Capture the cell that displays the provided text and extract its (x, y) central coordinate. 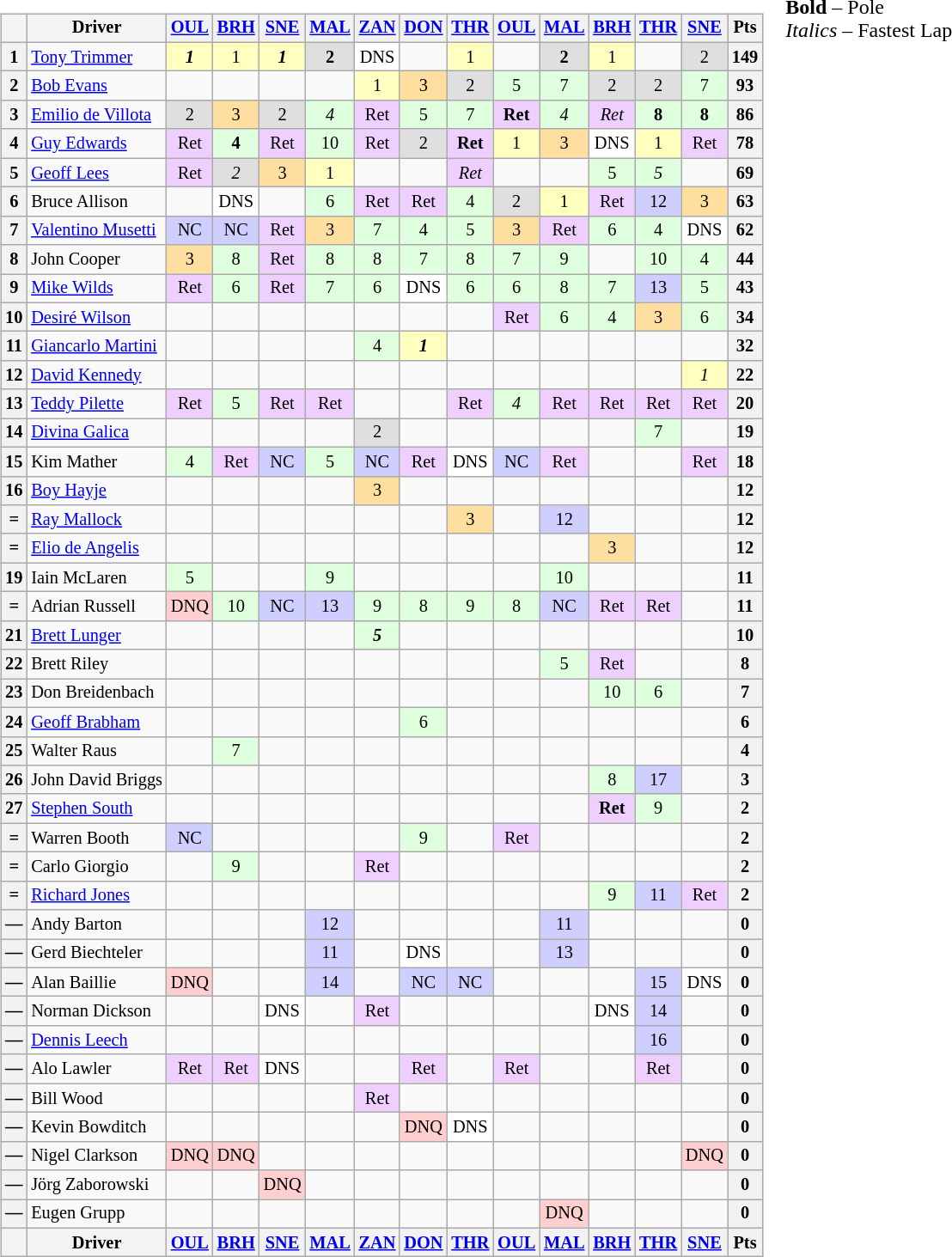
Norman Dickson (96, 1011)
Richard Jones (96, 895)
Geoff Lees (96, 173)
18 (745, 461)
Adrian Russell (96, 607)
Guy Edwards (96, 143)
Stephen South (96, 809)
David Kennedy (96, 375)
27 (14, 809)
62 (745, 230)
Warren Booth (96, 838)
Carlo Giorgio (96, 867)
34 (745, 317)
23 (14, 693)
Mike Wilds (96, 289)
25 (14, 751)
Kevin Bowditch (96, 1127)
93 (745, 86)
Walter Raus (96, 751)
Dennis Leech (96, 1040)
26 (14, 780)
Tony Trimmer (96, 57)
Bruce Allison (96, 202)
Bill Wood (96, 1098)
Eugen Grupp (96, 1214)
Desiré Wilson (96, 317)
Giancarlo Martini (96, 346)
Alan Baillie (96, 982)
43 (745, 289)
Gerd Biechteler (96, 954)
Valentino Musetti (96, 230)
John Cooper (96, 259)
John David Briggs (96, 780)
24 (14, 722)
Boy Hayje (96, 491)
78 (745, 143)
Kim Mather (96, 461)
Brett Riley (96, 664)
149 (745, 57)
Iain McLaren (96, 577)
21 (14, 635)
Alo Lawler (96, 1069)
Elio de Angelis (96, 548)
Don Breidenbach (96, 693)
Teddy Pilette (96, 404)
Ray Mallock (96, 520)
Divina Galica (96, 433)
32 (745, 346)
86 (745, 115)
Emilio de Villota (96, 115)
Andy Barton (96, 924)
Brett Lunger (96, 635)
Bob Evans (96, 86)
Nigel Clarkson (96, 1156)
63 (745, 202)
69 (745, 173)
Jörg Zaborowski (96, 1185)
17 (658, 780)
20 (745, 404)
Geoff Brabham (96, 722)
44 (745, 259)
